For the text-containing cell, return its midpoint in [x, y] coordinate format. 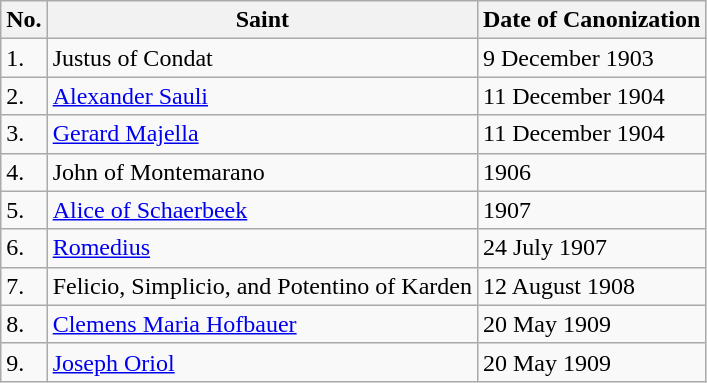
John of Montemarano [262, 172]
Joseph Oriol [262, 362]
12 August 1908 [591, 286]
2. [24, 96]
9 December 1903 [591, 58]
1906 [591, 172]
9. [24, 362]
24 July 1907 [591, 248]
Saint [262, 20]
Gerard Majella [262, 134]
3. [24, 134]
Alexander Sauli [262, 96]
Alice of Schaerbeek [262, 210]
Felicio, Simplicio, and Potentino of Karden [262, 286]
8. [24, 324]
Justus of Condat [262, 58]
1907 [591, 210]
7. [24, 286]
Romedius [262, 248]
6. [24, 248]
Date of Canonization [591, 20]
No. [24, 20]
4. [24, 172]
5. [24, 210]
1. [24, 58]
Clemens Maria Hofbauer [262, 324]
